Search for the cell housing the specified text and yield its (X, Y) center coordinate. 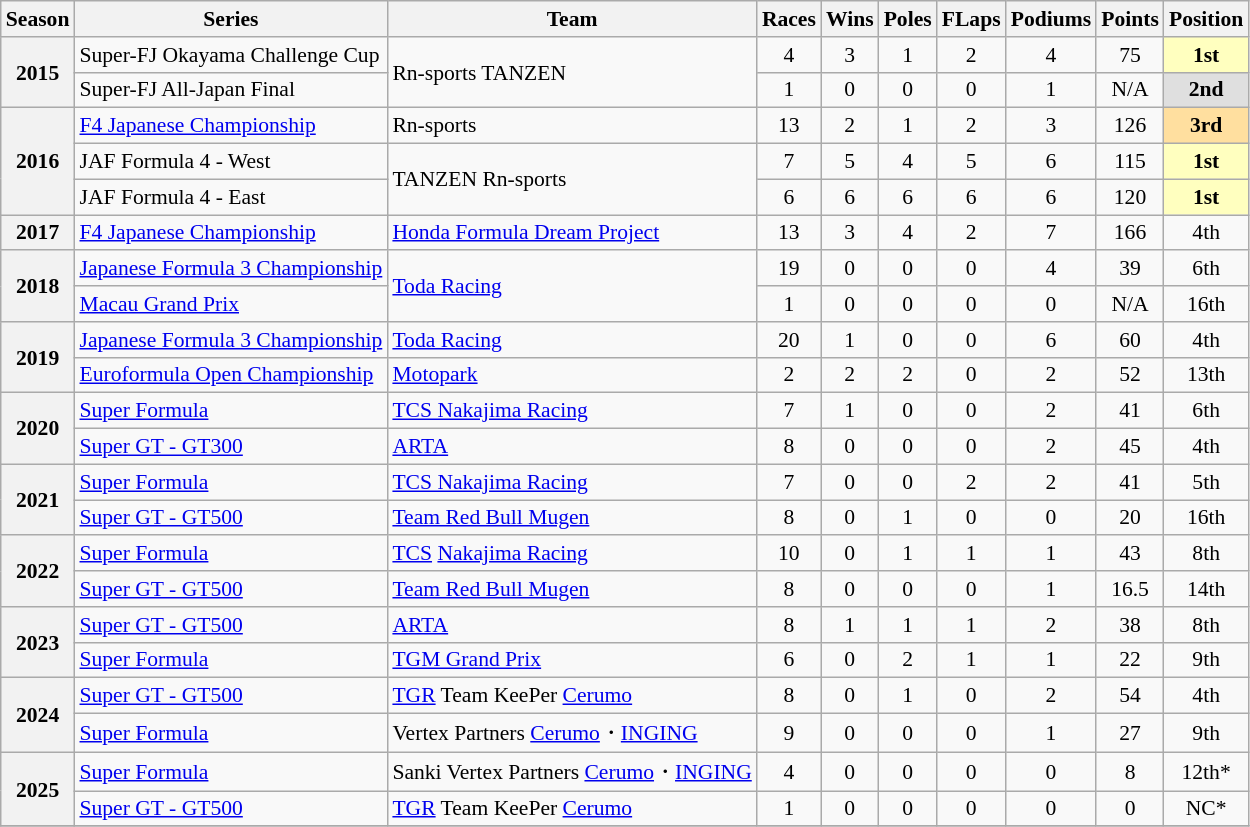
2017 (38, 233)
Macau Grand Prix (230, 304)
FLaps (972, 19)
2025 (38, 789)
Super-FJ Okayama Challenge Cup (230, 55)
JAF Formula 4 - West (230, 162)
TGM Grand Prix (572, 660)
Motopark (572, 375)
Honda Formula Dream Project (572, 233)
2023 (38, 642)
60 (1130, 340)
2015 (38, 72)
10 (789, 554)
2nd (1206, 90)
39 (1130, 269)
9 (789, 734)
TANZEN Rn-sports (572, 180)
Sanki Vertex Partners Cerumo・INGING (572, 772)
2022 (38, 572)
16.5 (1130, 589)
14th (1206, 589)
Position (1206, 19)
2019 (38, 358)
27 (1130, 734)
5th (1206, 482)
38 (1130, 625)
Points (1130, 19)
Team (572, 19)
166 (1130, 233)
Vertex Partners Cerumo・INGING (572, 734)
52 (1130, 375)
Races (789, 19)
43 (1130, 554)
Euroformula Open Championship (230, 375)
2024 (38, 715)
54 (1130, 696)
Series (230, 19)
3rd (1206, 126)
45 (1130, 447)
2016 (38, 162)
Rn-sports TANZEN (572, 72)
NC* (1206, 809)
19 (789, 269)
2020 (38, 428)
13th (1206, 375)
120 (1130, 197)
Poles (908, 19)
Rn-sports (572, 126)
Season (38, 19)
Podiums (1052, 19)
Wins (850, 19)
115 (1130, 162)
JAF Formula 4 - East (230, 197)
Super GT - GT300 (230, 447)
75 (1130, 55)
22 (1130, 660)
12th* (1206, 772)
126 (1130, 126)
Super-FJ All-Japan Final (230, 90)
2018 (38, 286)
2021 (38, 500)
